From the cell containing the given text, extract its center point as (x, y) coordinate. 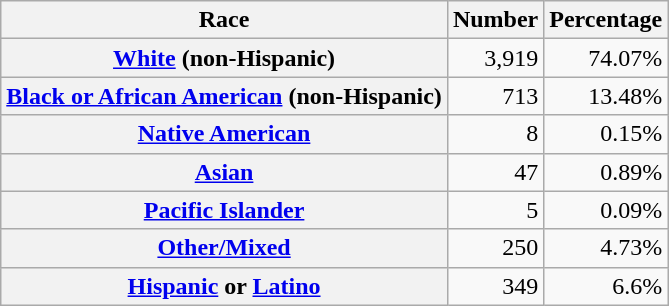
0.09% (606, 210)
0.15% (606, 134)
250 (495, 248)
Percentage (606, 20)
Asian (224, 172)
White (non-Hispanic) (224, 58)
13.48% (606, 96)
Hispanic or Latino (224, 286)
Race (224, 20)
3,919 (495, 58)
Other/Mixed (224, 248)
Number (495, 20)
8 (495, 134)
Black or African American (non-Hispanic) (224, 96)
Pacific Islander (224, 210)
Native American (224, 134)
713 (495, 96)
0.89% (606, 172)
4.73% (606, 248)
5 (495, 210)
6.6% (606, 286)
47 (495, 172)
349 (495, 286)
74.07% (606, 58)
